Output the (X, Y) coordinate of the center of the cell containing the given text.  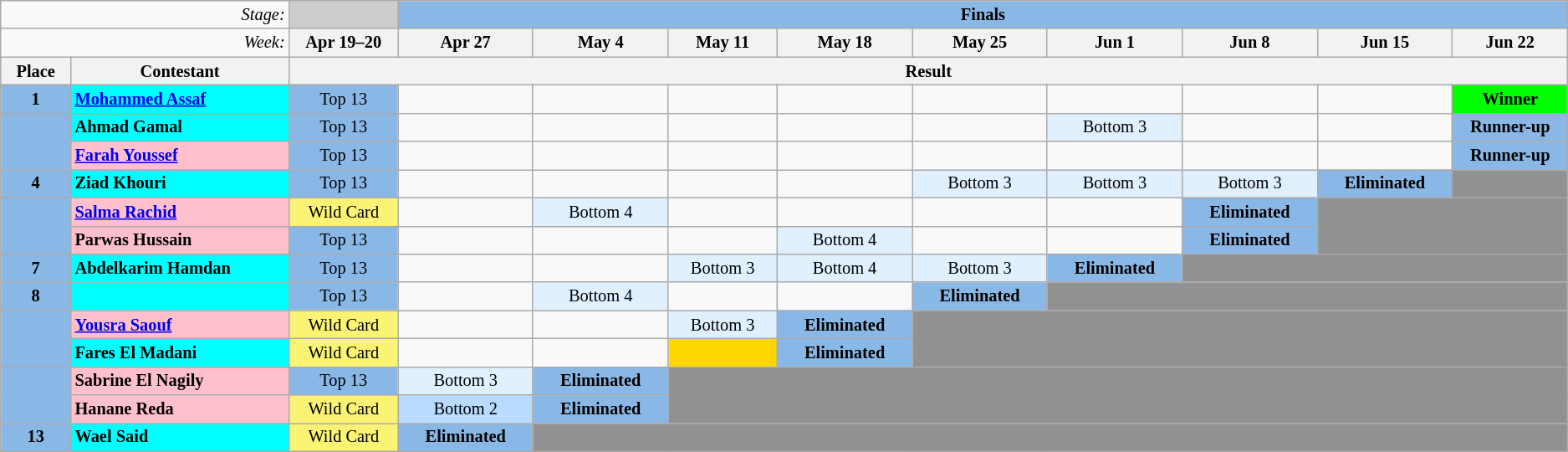
Parwas Hussain (181, 240)
Apr 19–20 (344, 43)
Contestant (181, 71)
Jun 8 (1249, 43)
Result (928, 71)
Stage: (146, 14)
May 18 (845, 43)
Jun 15 (1385, 43)
Mohammed Assaf (181, 99)
Hanane Reda (181, 409)
May 25 (980, 43)
Wael Said (181, 437)
1 (36, 99)
Apr 27 (465, 43)
Jun 22 (1510, 43)
Jun 1 (1114, 43)
7 (36, 268)
Yousra Saouf (181, 325)
Fares El Madani (181, 352)
Place (36, 71)
8 (36, 296)
May 4 (600, 43)
Salma Rachid (181, 212)
Farah Youssef (181, 156)
13 (36, 437)
Ahmad Gamal (181, 127)
4 (36, 183)
Bottom 2 (465, 409)
May 11 (723, 43)
Winner (1510, 99)
Ziad Khouri (181, 183)
Abdelkarim Hamdan (181, 268)
Sabrine El Nagily (181, 381)
Week: (146, 43)
Finals (983, 14)
